Search for the cell housing the specified text and yield its [x, y] center coordinate. 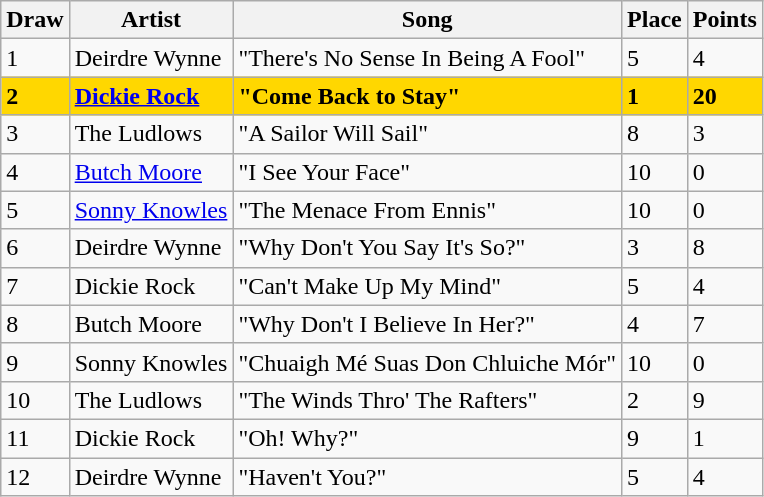
"The Winds Thro' The Rafters" [428, 400]
Draw [35, 20]
"I See Your Face" [428, 172]
Points [724, 20]
Place [655, 20]
"Why Don't I Believe In Her?" [428, 324]
20 [724, 96]
"Oh! Why?" [428, 438]
6 [35, 248]
"Come Back to Stay" [428, 96]
"Why Don't You Say It's So?" [428, 248]
12 [35, 477]
"Can't Make Up My Mind" [428, 286]
"A Sailor Will Sail" [428, 134]
"There's No Sense In Being A Fool" [428, 58]
Song [428, 20]
"The Menace From Ennis" [428, 210]
Artist [151, 20]
"Chuaigh Mé Suas Don Chluiche Mór" [428, 362]
"Haven't You?" [428, 477]
11 [35, 438]
